Determine the [X, Y] coordinate at the center of the cell enclosing the given text.  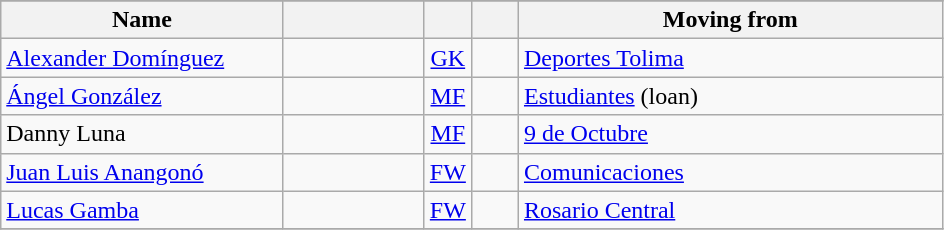
Moving from [730, 20]
GK [448, 58]
Comunicaciones [730, 172]
Ángel González [142, 96]
Lucas Gamba [142, 210]
Name [142, 20]
9 de Octubre [730, 134]
Danny Luna [142, 134]
Deportes Tolima [730, 58]
Rosario Central [730, 210]
Juan Luis Anangonó [142, 172]
Alexander Domínguez [142, 58]
Estudiantes (loan) [730, 96]
